Capture the cell that displays the provided text and extract its [x, y] central coordinate. 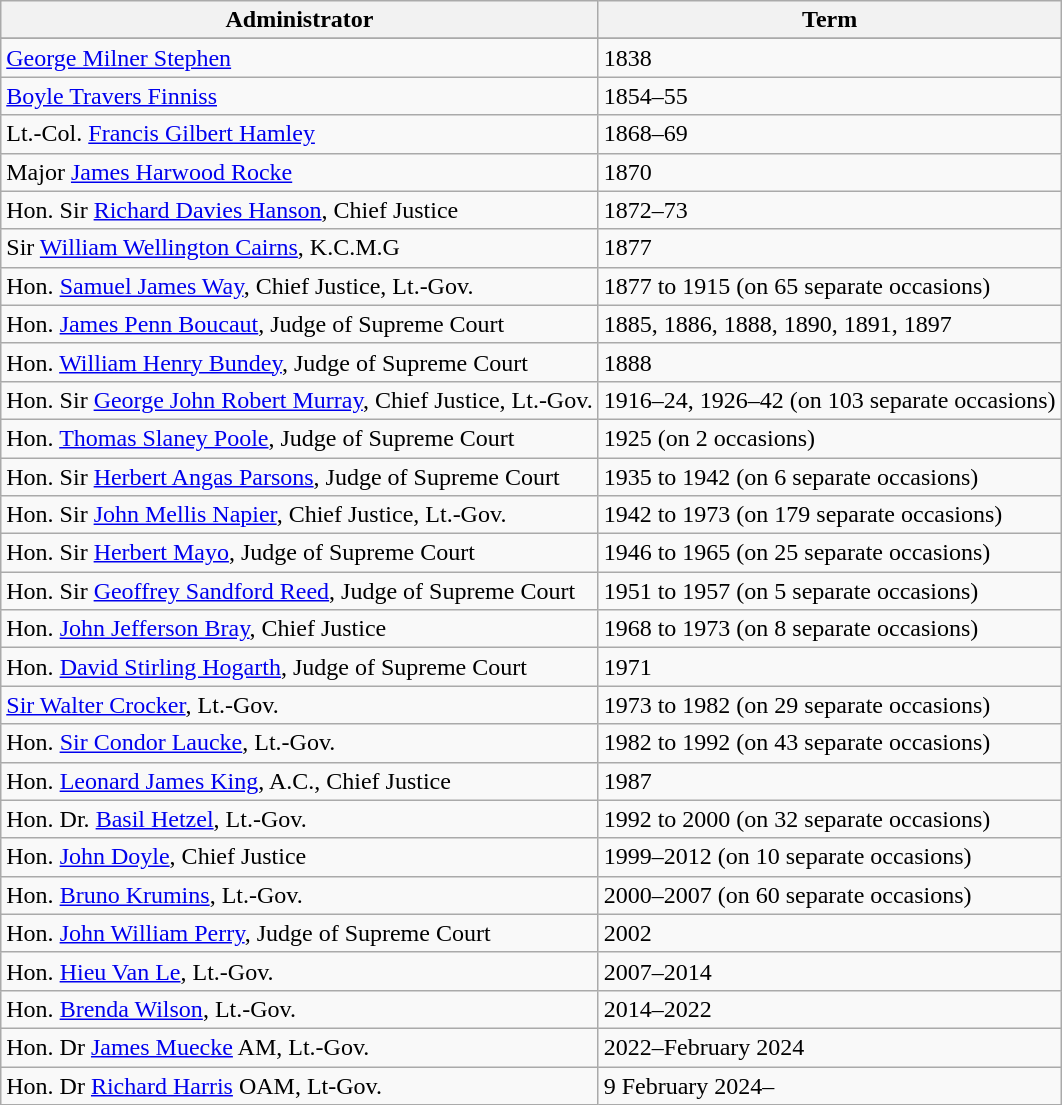
Hon. Thomas Slaney Poole, Judge of Supreme Court [300, 438]
1877 to 1915 (on 65 separate occasions) [830, 286]
Boyle Travers Finniss [300, 96]
2022–February 2024 [830, 1047]
Hon. Hieu Van Le, Lt.-Gov. [300, 971]
Term [830, 20]
1968 to 1973 (on 8 separate occasions) [830, 629]
Major James Harwood Rocke [300, 172]
1872–73 [830, 210]
1888 [830, 362]
Hon. Dr James Muecke AM, Lt.-Gov. [300, 1047]
1885, 1886, 1888, 1890, 1891, 1897 [830, 324]
1946 to 1965 (on 25 separate occasions) [830, 553]
Hon. Leonard James King, A.C., Chief Justice [300, 781]
1971 [830, 667]
1868–69 [830, 134]
2007–2014 [830, 971]
Hon. Bruno Krumins, Lt.-Gov. [300, 895]
Hon. Dr. Basil Hetzel, Lt.-Gov. [300, 819]
Hon. Sir Herbert Mayo, Judge of Supreme Court [300, 553]
Hon. Sir Geoffrey Sandford Reed, Judge of Supreme Court [300, 591]
2002 [830, 933]
1973 to 1982 (on 29 separate occasions) [830, 705]
Hon. James Penn Boucaut, Judge of Supreme Court [300, 324]
1942 to 1973 (on 179 separate occasions) [830, 515]
1838 [830, 58]
Lt.-Col. Francis Gilbert Hamley [300, 134]
Administrator [300, 20]
Hon. David Stirling Hogarth, Judge of Supreme Court [300, 667]
1854–55 [830, 96]
Sir Walter Crocker, Lt.-Gov. [300, 705]
1992 to 2000 (on 32 separate occasions) [830, 819]
Hon. Sir John Mellis Napier, Chief Justice, Lt.-Gov. [300, 515]
1935 to 1942 (on 6 separate occasions) [830, 477]
George Milner Stephen [300, 58]
Hon. Dr Richard Harris OAM, Lt-Gov. [300, 1085]
Sir William Wellington Cairns, K.C.M.G [300, 248]
2000–2007 (on 60 separate occasions) [830, 895]
Hon. William Henry Bundey, Judge of Supreme Court [300, 362]
1925 (on 2 occasions) [830, 438]
Hon. Brenda Wilson, Lt.-Gov. [300, 1009]
1877 [830, 248]
Hon. John Jefferson Bray, Chief Justice [300, 629]
Hon. Sir Herbert Angas Parsons, Judge of Supreme Court [300, 477]
1916–24, 1926–42 (on 103 separate occasions) [830, 400]
Hon. Sir Richard Davies Hanson, Chief Justice [300, 210]
2014–2022 [830, 1009]
Hon. John Doyle, Chief Justice [300, 857]
Hon. Samuel James Way, Chief Justice, Lt.-Gov. [300, 286]
Hon. John William Perry, Judge of Supreme Court [300, 933]
Hon. Sir George John Robert Murray, Chief Justice, Lt.-Gov. [300, 400]
1951 to 1957 (on 5 separate occasions) [830, 591]
1982 to 1992 (on 43 separate occasions) [830, 743]
1999–2012 (on 10 separate occasions) [830, 857]
1987 [830, 781]
1870 [830, 172]
9 February 2024– [830, 1085]
Hon. Sir Condor Laucke, Lt.-Gov. [300, 743]
